From the cell containing the given text, extract its center point as (X, Y) coordinate. 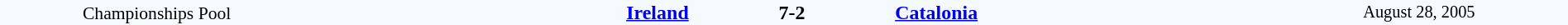
7-2 (791, 12)
August 28, 2005 (1419, 12)
Ireland (501, 12)
Championships Pool (157, 12)
Catalonia (1082, 12)
